Find where the given text appears and provide that cell's center as (X, Y) coordinate. 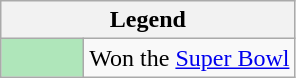
Legend (148, 20)
Won the Super Bowl (190, 58)
